Return [X, Y] of the center of cell containing provided text 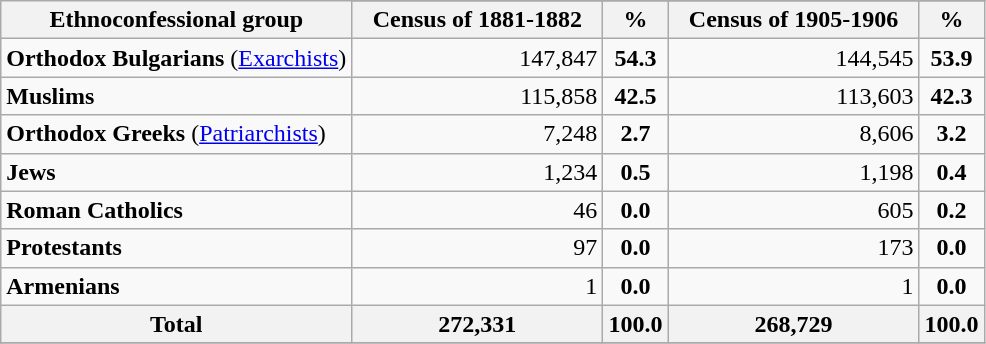
Orthodox Greeks (Patriarchists) [176, 134]
Muslims [176, 96]
46 [478, 210]
42.3 [952, 96]
Ethnoconfessional group [176, 20]
Roman Catholics [176, 210]
113,603 [794, 96]
Protestants [176, 248]
3.2 [952, 134]
1,234 [478, 172]
53.9 [952, 58]
0.4 [952, 172]
115,858 [478, 96]
173 [794, 248]
268,729 [794, 324]
144,545 [794, 58]
272,331 [478, 324]
Census of 1881-1882 [478, 20]
54.3 [636, 58]
Total [176, 324]
1,198 [794, 172]
605 [794, 210]
8,606 [794, 134]
0.2 [952, 210]
0.5 [636, 172]
97 [478, 248]
42.5 [636, 96]
Jews [176, 172]
147,847 [478, 58]
7,248 [478, 134]
Census of 1905-1906 [794, 20]
Orthodox Bulgarians (Exarchists) [176, 58]
2.7 [636, 134]
Armenians [176, 286]
